Pinpoint the cell where the given text exists, returning its (x, y) midpoint coordinate. 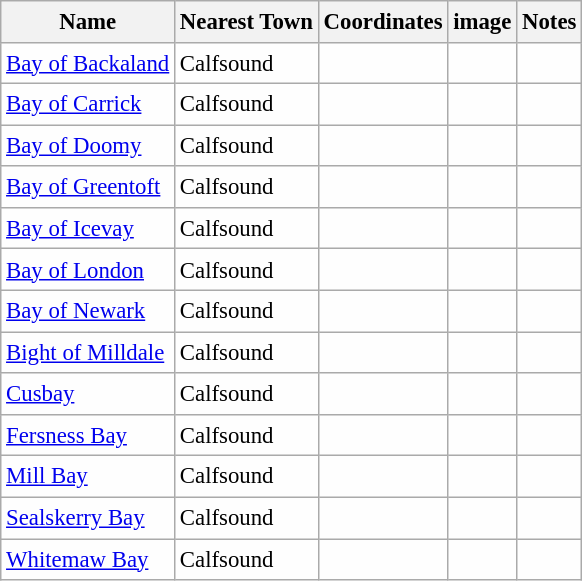
Fersness Bay (88, 436)
Bay of Backaland (88, 62)
Bay of London (88, 270)
Nearest Town (247, 22)
Whitemaw Bay (88, 560)
Bay of Greentoft (88, 186)
Sealskerry Bay (88, 518)
Notes (550, 22)
Name (88, 22)
Bay of Carrick (88, 104)
Bight of Milldale (88, 352)
Mill Bay (88, 476)
Bay of Doomy (88, 146)
Cusbay (88, 394)
Bay of Newark (88, 312)
Coordinates (383, 22)
Bay of Icevay (88, 228)
image (482, 22)
